Provide the (x, y) coordinate of the cell's center where the given text is located.  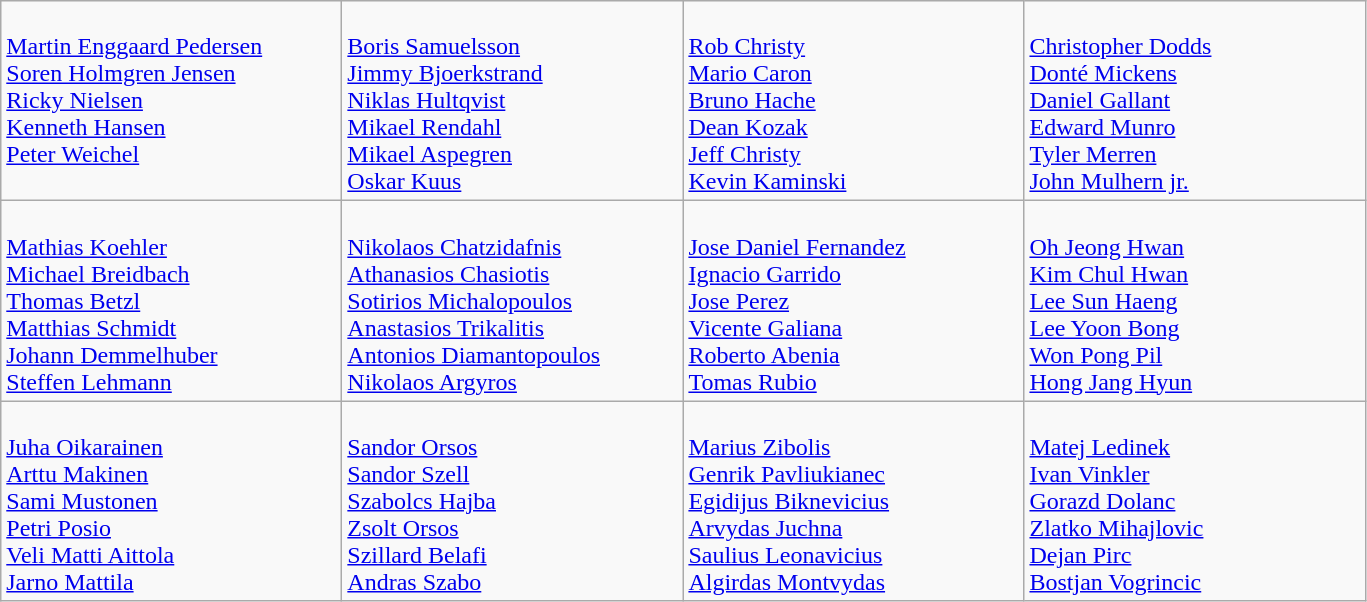
Juha OikarainenArttu MakinenSami MustonenPetri PosioVeli Matti AittolaJarno Mattila (172, 501)
Nikolaos ChatzidafnisAthanasios ChasiotisSotirios MichalopoulosAnastasios TrikalitisAntonios DiamantopoulosNikolaos Argyros (512, 301)
Boris SamuelssonJimmy BjoerkstrandNiklas HultqvistMikael RendahlMikael AspegrenOskar Kuus (512, 101)
Sandor OrsosSandor SzellSzabolcs HajbaZsolt OrsosSzillard BelafiAndras Szabo (512, 501)
Christopher DoddsDonté MickensDaniel GallantEdward MunroTyler MerrenJohn Mulhern jr. (1194, 101)
Martin Enggaard PedersenSoren Holmgren JensenRicky NielsenKenneth HansenPeter Weichel (172, 101)
Rob ChristyMario CaronBruno HacheDean KozakJeff ChristyKevin Kaminski (854, 101)
Mathias KoehlerMichael BreidbachThomas BetzlMatthias SchmidtJohann DemmelhuberSteffen Lehmann (172, 301)
Jose Daniel FernandezIgnacio GarridoJose PerezVicente GalianaRoberto AbeniaTomas Rubio (854, 301)
Matej LedinekIvan VinklerGorazd DolancZlatko MihajlovicDejan PircBostjan Vogrincic (1194, 501)
Marius ZibolisGenrik PavliukianecEgidijus BikneviciusArvydas JuchnaSaulius LeonaviciusAlgirdas Montvydas (854, 501)
Oh Jeong HwanKim Chul HwanLee Sun HaengLee Yoon BongWon Pong PilHong Jang Hyun (1194, 301)
